Find where the given text appears and provide that cell's center as (x, y) coordinate. 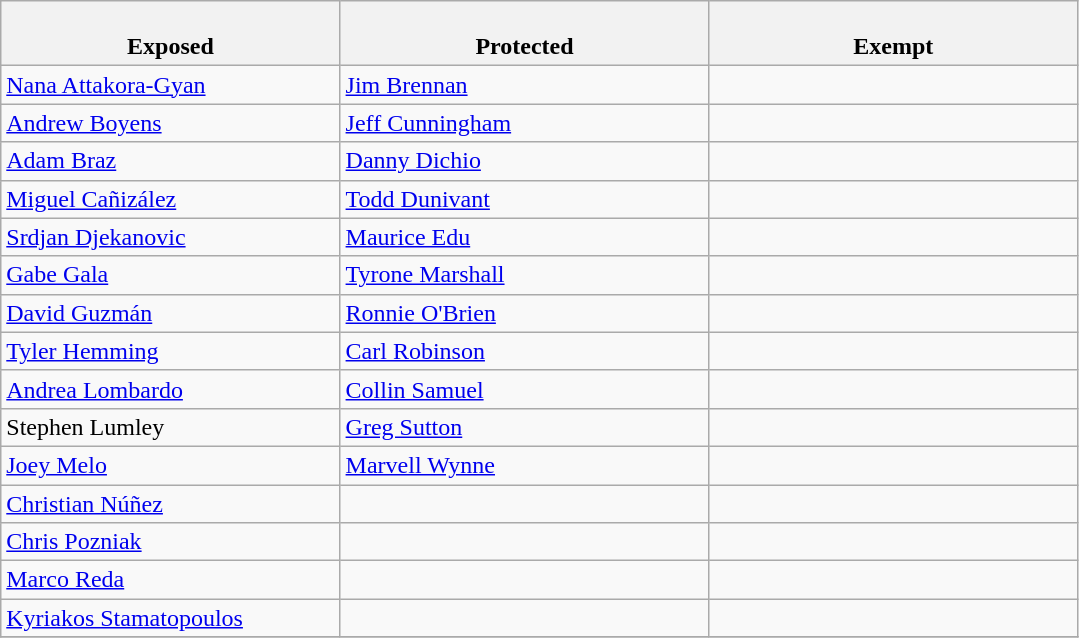
Ronnie O'Brien (524, 313)
Exposed (170, 34)
Marvell Wynne (524, 465)
Maurice Edu (524, 237)
Miguel Cañizález (170, 199)
Adam Braz (170, 161)
Jeff Cunningham (524, 123)
Chris Pozniak (170, 542)
Exempt (894, 34)
Collin Samuel (524, 389)
Srdjan Djekanovic (170, 237)
Tyrone Marshall (524, 275)
Carl Robinson (524, 351)
Todd Dunivant (524, 199)
Jim Brennan (524, 85)
Gabe Gala (170, 275)
Marco Reda (170, 580)
Tyler Hemming (170, 351)
Protected (524, 34)
Kyriakos Stamatopoulos (170, 618)
Stephen Lumley (170, 427)
David Guzmán (170, 313)
Greg Sutton (524, 427)
Joey Melo (170, 465)
Andrea Lombardo (170, 389)
Andrew Boyens (170, 123)
Christian Núñez (170, 503)
Danny Dichio (524, 161)
Nana Attakora-Gyan (170, 85)
